Detect which cell encompasses the target text, then output its [X, Y] center coordinate. 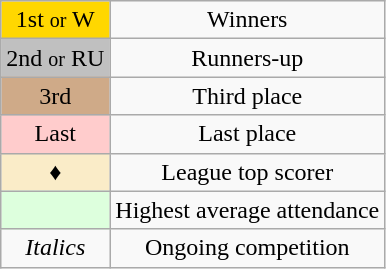
♦ [56, 172]
Highest average attendance [248, 210]
Runners-up [248, 58]
Last place [248, 134]
Winners [248, 20]
League top scorer [248, 172]
Italics [56, 248]
Ongoing competition [248, 248]
3rd [56, 96]
2nd or RU [56, 58]
Last [56, 134]
1st or W [56, 20]
Third place [248, 96]
